Extract the [x, y] coordinate from the center of the cell holding the provided text.  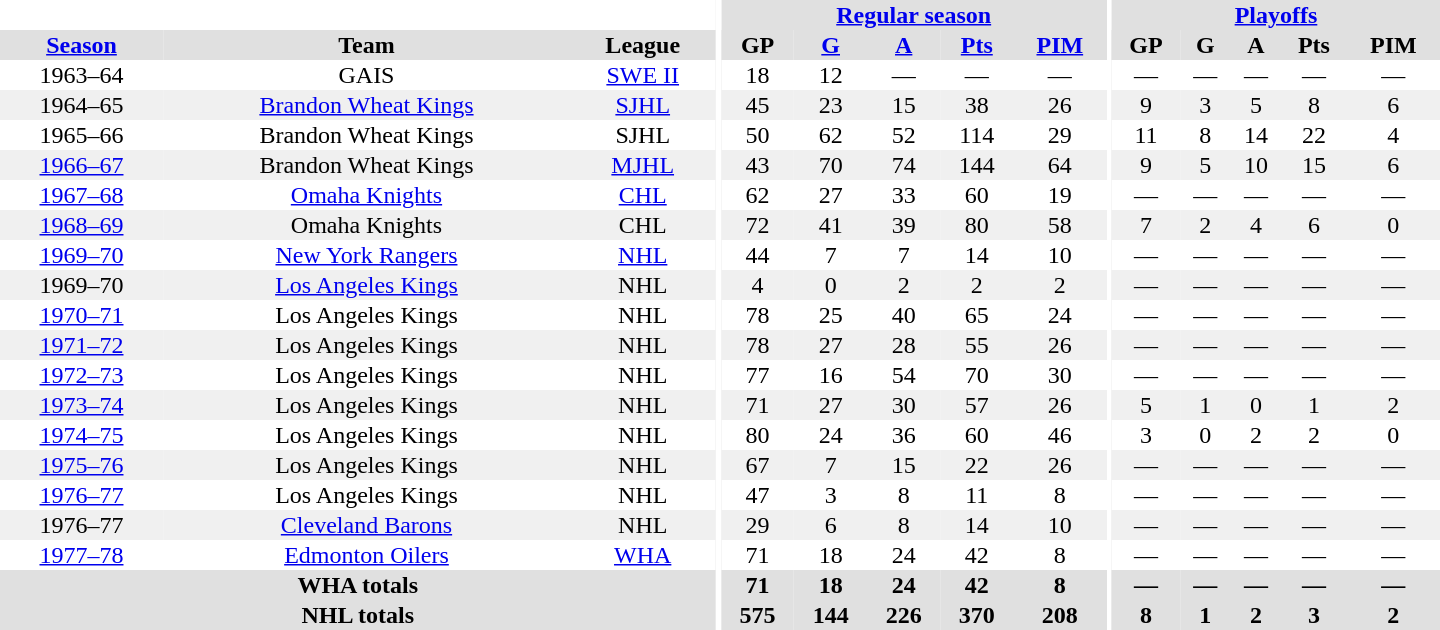
12 [830, 75]
New York Rangers [366, 255]
208 [1060, 615]
1970–71 [82, 315]
28 [904, 345]
1965–66 [82, 135]
WHA totals [358, 585]
72 [758, 225]
1975–76 [82, 465]
19 [1060, 195]
47 [758, 495]
1967–68 [82, 195]
League [643, 45]
38 [976, 105]
SWE II [643, 75]
Regular season [914, 15]
370 [976, 615]
41 [830, 225]
54 [904, 375]
1974–75 [82, 435]
16 [830, 375]
57 [976, 405]
50 [758, 135]
36 [904, 435]
1964–65 [82, 105]
64 [1060, 165]
55 [976, 345]
Edmonton Oilers [366, 555]
74 [904, 165]
1971–72 [82, 345]
77 [758, 375]
Team [366, 45]
23 [830, 105]
575 [758, 615]
MJHL [643, 165]
1972–73 [82, 375]
33 [904, 195]
1968–69 [82, 225]
1977–78 [82, 555]
43 [758, 165]
Playoffs [1276, 15]
Cleveland Barons [366, 525]
45 [758, 105]
114 [976, 135]
46 [1060, 435]
58 [1060, 225]
44 [758, 255]
1963–64 [82, 75]
WHA [643, 555]
NHL totals [358, 615]
Season [82, 45]
25 [830, 315]
65 [976, 315]
1966–67 [82, 165]
39 [904, 225]
226 [904, 615]
40 [904, 315]
1973–74 [82, 405]
67 [758, 465]
52 [904, 135]
GAIS [366, 75]
